Return the [X, Y] coordinate for the center point of the cell that contains the specified text.  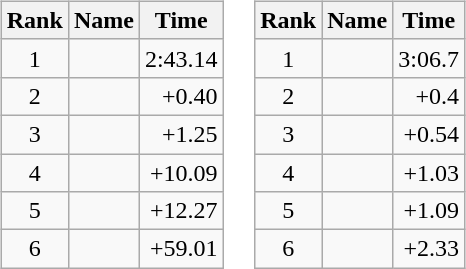
+0.40 [181, 96]
+1.03 [429, 173]
+2.33 [429, 249]
3:06.7 [429, 58]
+0.4 [429, 96]
+1.09 [429, 211]
+1.25 [181, 134]
+12.27 [181, 211]
2:43.14 [181, 58]
+59.01 [181, 249]
+0.54 [429, 134]
+10.09 [181, 173]
